Return (x, y) of the center of cell containing provided text 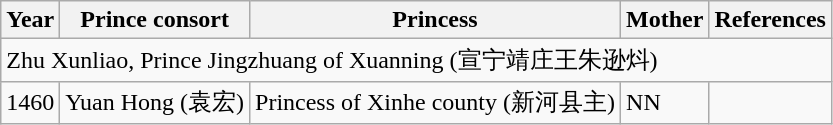
1460 (30, 102)
Princess of Xinhe county (新河县主) (436, 102)
Mother (665, 20)
Yuan Hong (袁宏) (155, 102)
Zhu Xunliao, Prince Jingzhuang of Xuanning (宣宁靖庄王朱逊炓) (416, 60)
NN (665, 102)
Princess (436, 20)
Prince consort (155, 20)
Year (30, 20)
References (770, 20)
